Locate the cell with the specified text and output its (X, Y) center coordinate. 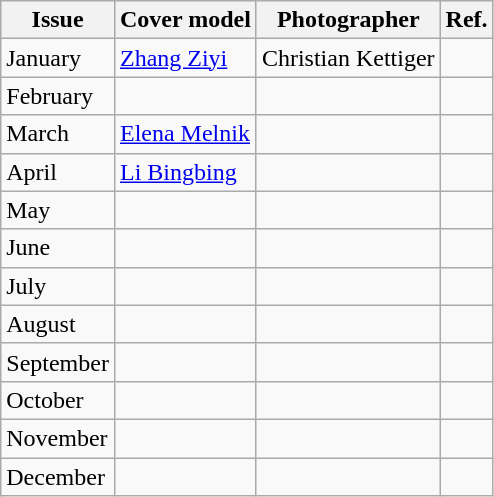
Li Bingbing (185, 172)
Cover model (185, 20)
Issue (58, 20)
January (58, 58)
Christian Kettiger (348, 58)
February (58, 96)
Photographer (348, 20)
October (58, 400)
April (58, 172)
Zhang Ziyi (185, 58)
Elena Melnik (185, 134)
August (58, 324)
Ref. (466, 20)
December (58, 477)
May (58, 210)
July (58, 286)
September (58, 362)
November (58, 438)
March (58, 134)
June (58, 248)
